Identify which cell holds the provided text, then report its [x, y] central coordinate. 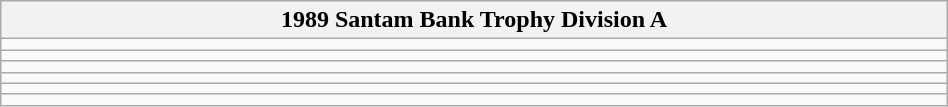
1989 Santam Bank Trophy Division A [474, 20]
